Identify which cell holds the provided text, then report its [X, Y] central coordinate. 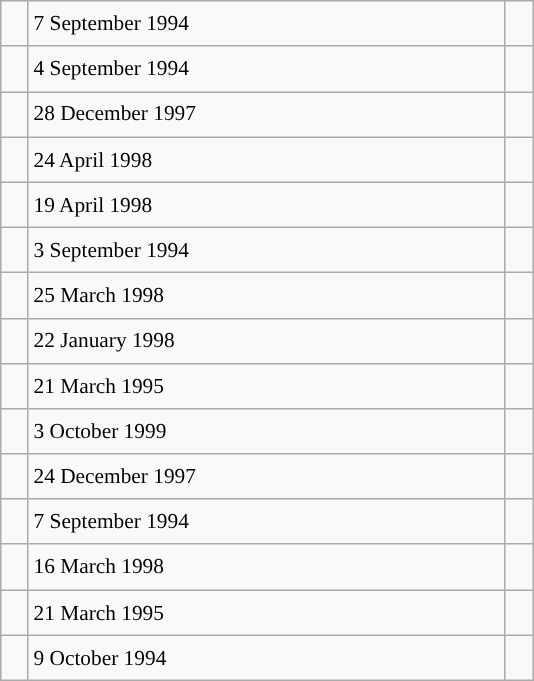
28 December 1997 [266, 114]
3 October 1999 [266, 432]
16 March 1998 [266, 566]
9 October 1994 [266, 658]
4 September 1994 [266, 68]
25 March 1998 [266, 296]
24 December 1997 [266, 476]
19 April 1998 [266, 204]
24 April 1998 [266, 160]
22 January 1998 [266, 340]
3 September 1994 [266, 250]
